Find where the given text appears and provide that cell's center as [x, y] coordinate. 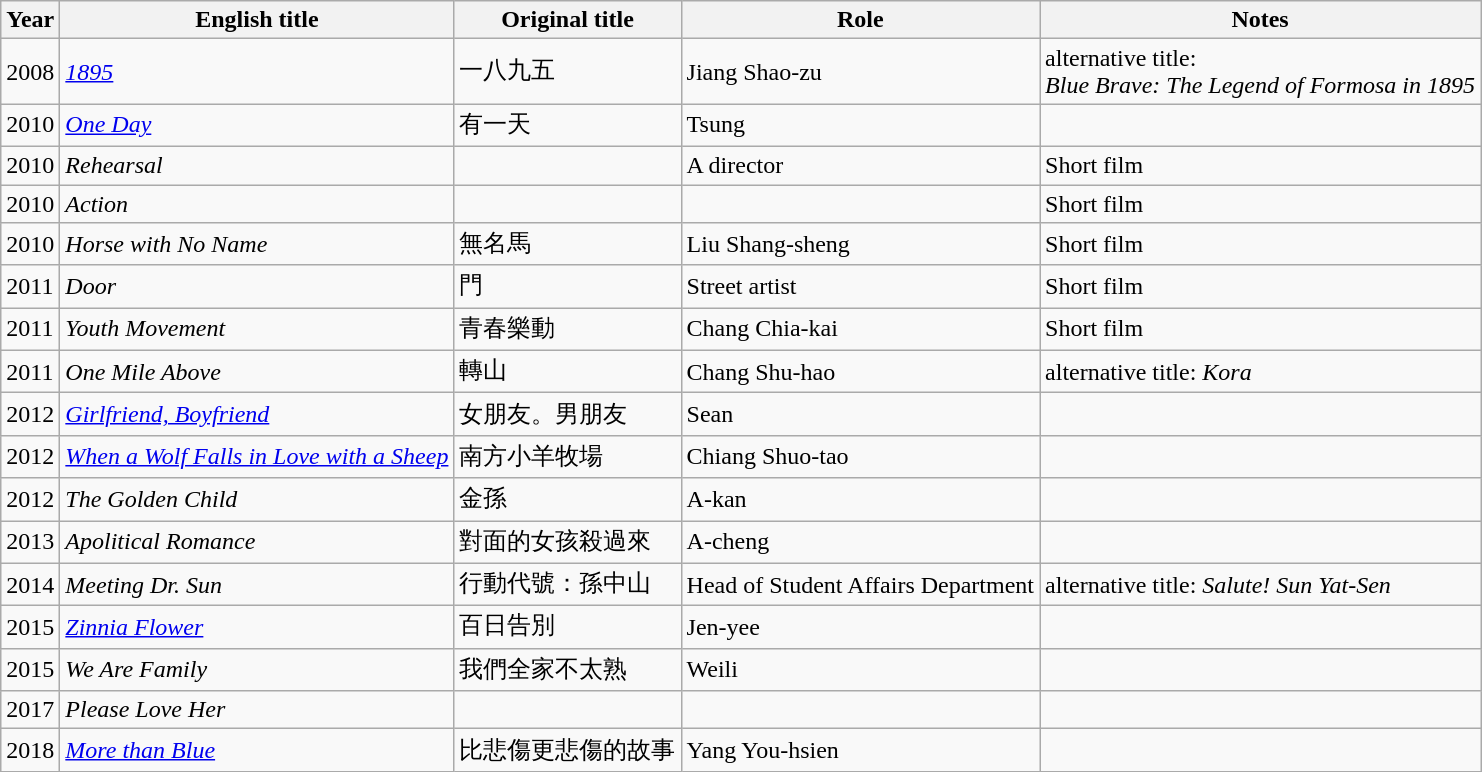
Original title [568, 20]
The Golden Child [257, 500]
2014 [30, 584]
Notes [1260, 20]
Horse with No Name [257, 244]
Action [257, 203]
Chiang Shuo-tao [860, 456]
Liu Shang-sheng [860, 244]
More than Blue [257, 750]
When a Wolf Falls in Love with a Sheep [257, 456]
English title [257, 20]
Jiang Shao-zu [860, 72]
Tsung [860, 126]
Year [30, 20]
2017 [30, 710]
比悲傷更悲傷的故事 [568, 750]
One Day [257, 126]
Meeting Dr. Sun [257, 584]
One Mile Above [257, 372]
行動代號：孫中山 [568, 584]
We Are Family [257, 670]
南方小羊牧場 [568, 456]
alternative title: Kora [1260, 372]
我們全家不太熟 [568, 670]
對面的女孩殺過來 [568, 542]
Rehearsal [257, 165]
Girlfriend, Boyfriend [257, 414]
Chang Shu-hao [860, 372]
門 [568, 286]
1895 [257, 72]
Role [860, 20]
2008 [30, 72]
轉山 [568, 372]
2018 [30, 750]
金孫 [568, 500]
Head of Student Affairs Department [860, 584]
Sean [860, 414]
有一天 [568, 126]
百日告別 [568, 628]
alternative title: Salute! Sun Yat-Sen [1260, 584]
無名馬 [568, 244]
A-kan [860, 500]
Apolitical Romance [257, 542]
一八九五 [568, 72]
A director [860, 165]
Please Love Her [257, 710]
Street artist [860, 286]
Chang Chia-kai [860, 330]
Jen-yee [860, 628]
Door [257, 286]
Weili [860, 670]
A-cheng [860, 542]
Yang You-hsien [860, 750]
青春樂動 [568, 330]
2013 [30, 542]
alternative title: Blue Brave: The Legend of Formosa in 1895 [1260, 72]
Zinnia Flower [257, 628]
女朋友。男朋友 [568, 414]
Youth Movement [257, 330]
